Output the (x, y) coordinate of the center of the cell containing the given text.  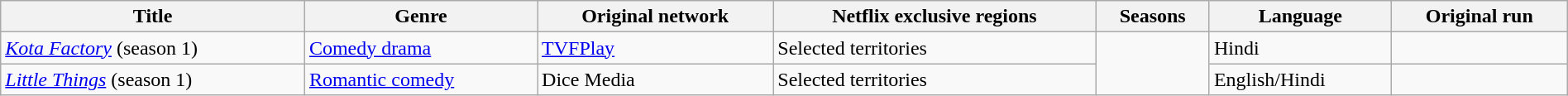
Hindi (1300, 48)
Netflix exclusive regions (935, 17)
Language (1300, 17)
Little Things (season 1) (153, 79)
Seasons (1153, 17)
Dice Media (655, 79)
Title (153, 17)
Kota Factory (season 1) (153, 48)
Comedy drama (420, 48)
English/Hindi (1300, 79)
Original network (655, 17)
Romantic comedy (420, 79)
Genre (420, 17)
TVFPlay (655, 48)
Original run (1479, 17)
